Detect which cell encompasses the target text, then output its [X, Y] center coordinate. 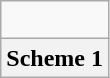
Scheme 1 [55, 58]
